Extract the [X, Y] coordinate from the center of the cell holding the provided text.  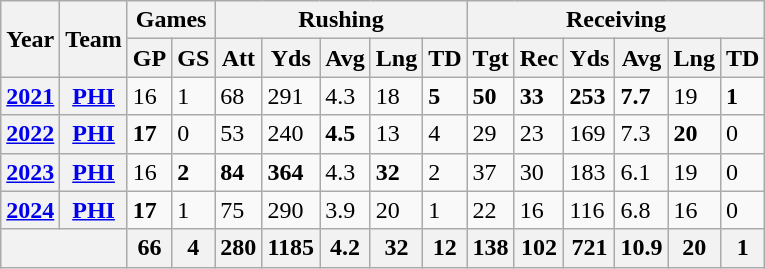
Tgt [490, 58]
6.8 [642, 210]
4.5 [346, 134]
GP [149, 58]
29 [490, 134]
138 [490, 248]
30 [539, 172]
169 [590, 134]
116 [590, 210]
23 [539, 134]
2023 [30, 172]
290 [291, 210]
Games [170, 20]
4.2 [346, 248]
1185 [291, 248]
6.1 [642, 172]
Team [94, 39]
280 [238, 248]
50 [490, 96]
3.9 [346, 210]
10.9 [642, 248]
33 [539, 96]
68 [238, 96]
183 [590, 172]
7.7 [642, 96]
13 [396, 134]
Year [30, 39]
Receiving [616, 20]
240 [291, 134]
37 [490, 172]
75 [238, 210]
12 [445, 248]
2024 [30, 210]
7.3 [642, 134]
Rushing [341, 20]
Att [238, 58]
5 [445, 96]
2022 [30, 134]
18 [396, 96]
253 [590, 96]
721 [590, 248]
291 [291, 96]
364 [291, 172]
2021 [30, 96]
66 [149, 248]
84 [238, 172]
Rec [539, 58]
22 [490, 210]
GS [194, 58]
53 [238, 134]
102 [539, 248]
